Scan for the cell matching the given text and deliver its (X, Y) coordinate at center. 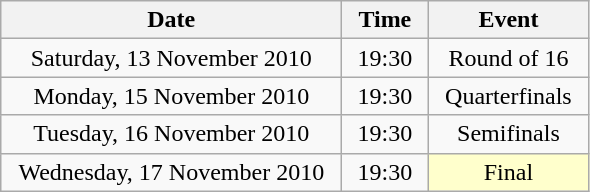
Monday, 15 November 2010 (172, 96)
Date (172, 20)
Semifinals (508, 134)
Event (508, 20)
Tuesday, 16 November 2010 (172, 134)
Final (508, 172)
Time (385, 20)
Quarterfinals (508, 96)
Round of 16 (508, 58)
Wednesday, 17 November 2010 (172, 172)
Saturday, 13 November 2010 (172, 58)
